Pinpoint the cell where the given text exists, returning its (X, Y) midpoint coordinate. 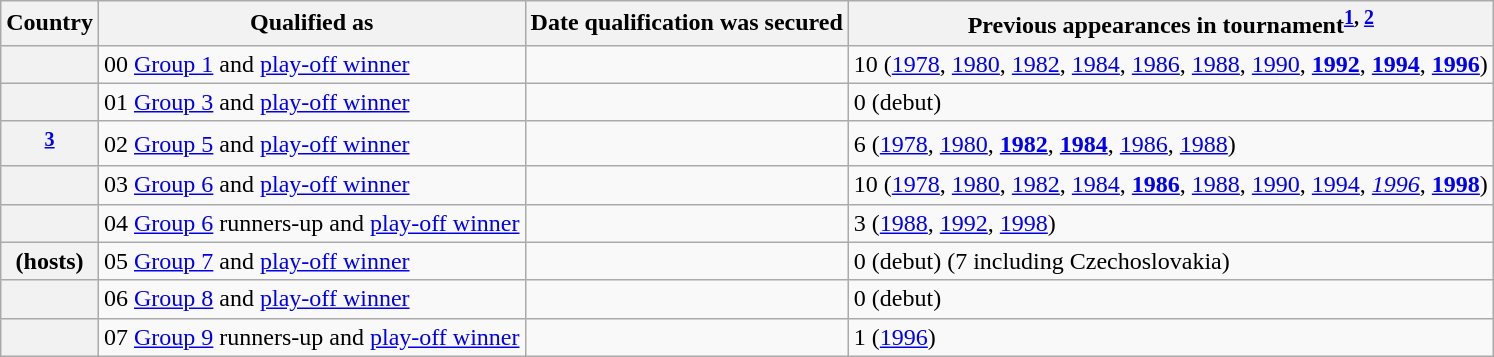
01 Group 3 and play-off winner (312, 102)
02 Group 5 and play-off winner (312, 144)
04 Group 6 runners-up and play-off winner (312, 223)
10 (1978, 1980, 1982, 1984, 1986, 1988, 1990, 1992, 1994, 1996) (1170, 64)
Previous appearances in tournament1, 2 (1170, 24)
3 (50, 144)
06 Group 8 and play-off winner (312, 299)
Date qualification was secured (686, 24)
00 Group 1 and play-off winner (312, 64)
Qualified as (312, 24)
05 Group 7 and play-off winner (312, 261)
1 (1996) (1170, 337)
07 Group 9 runners-up and play-off winner (312, 337)
Country (50, 24)
03 Group 6 and play-off winner (312, 185)
6 (1978, 1980, 1982, 1984, 1986, 1988) (1170, 144)
(hosts) (50, 261)
10 (1978, 1980, 1982, 1984, 1986, 1988, 1990, 1994, 1996, 1998) (1170, 185)
0 (debut) (7 including Czechoslovakia) (1170, 261)
3 (1988, 1992, 1998) (1170, 223)
